From the cell containing the given text, extract its center point as [X, Y] coordinate. 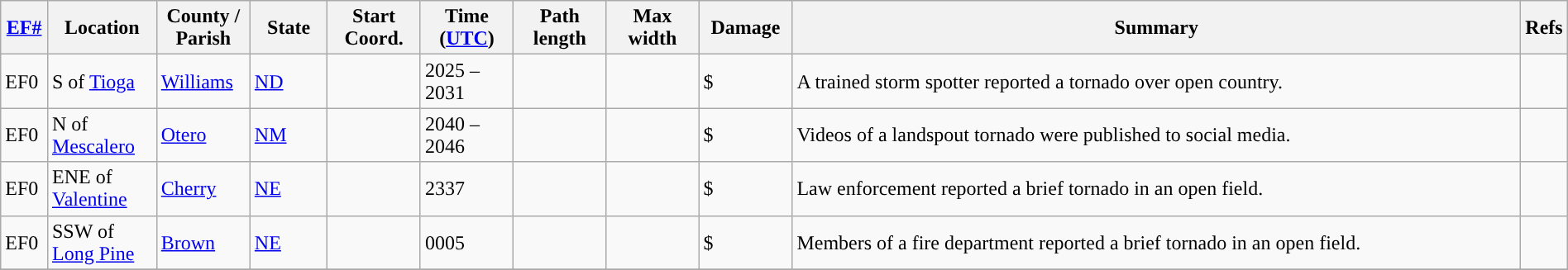
0005 [466, 243]
Start Coord. [374, 28]
Videos of a landspout tornado were published to social media. [1156, 135]
Max width [653, 28]
SSW of Long Pine [102, 243]
County / Parish [203, 28]
Law enforcement reported a brief tornado in an open field. [1156, 188]
State [289, 28]
EF# [25, 28]
Otero [203, 135]
N of Mescalero [102, 135]
2025 – 2031 [466, 81]
Cherry [203, 188]
Damage [746, 28]
Time (UTC) [466, 28]
2040 – 2046 [466, 135]
Location [102, 28]
Path length [560, 28]
2337 [466, 188]
Members of a fire department reported a brief tornado in an open field. [1156, 243]
ND [289, 81]
Williams [203, 81]
NM [289, 135]
A trained storm spotter reported a tornado over open country. [1156, 81]
Summary [1156, 28]
S of Tioga [102, 81]
Refs [1545, 28]
Brown [203, 243]
ENE of Valentine [102, 188]
